Provide the [x, y] coordinate of the cell's center where the given text is located.  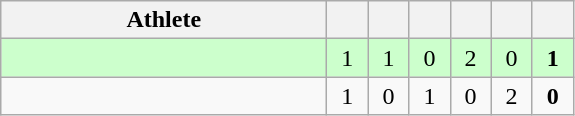
Athlete [164, 20]
